Search for the cell housing the specified text and yield its [X, Y] center coordinate. 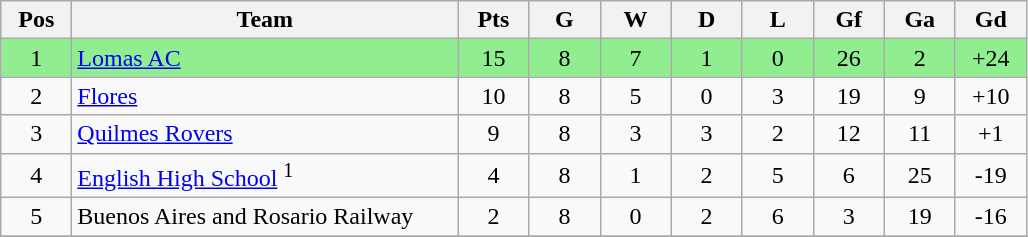
25 [920, 176]
26 [848, 58]
-19 [990, 176]
G [564, 20]
Ga [920, 20]
D [706, 20]
+10 [990, 96]
12 [848, 134]
Gf [848, 20]
-16 [990, 217]
English High School 1 [265, 176]
Pos [36, 20]
Quilmes Rovers [265, 134]
+1 [990, 134]
Pts [494, 20]
7 [636, 58]
Buenos Aires and Rosario Railway [265, 217]
W [636, 20]
Flores [265, 96]
Lomas AC [265, 58]
Team [265, 20]
L [778, 20]
Gd [990, 20]
10 [494, 96]
11 [920, 134]
15 [494, 58]
+24 [990, 58]
